Determine the [x, y] coordinate at the center of the cell enclosing the given text.  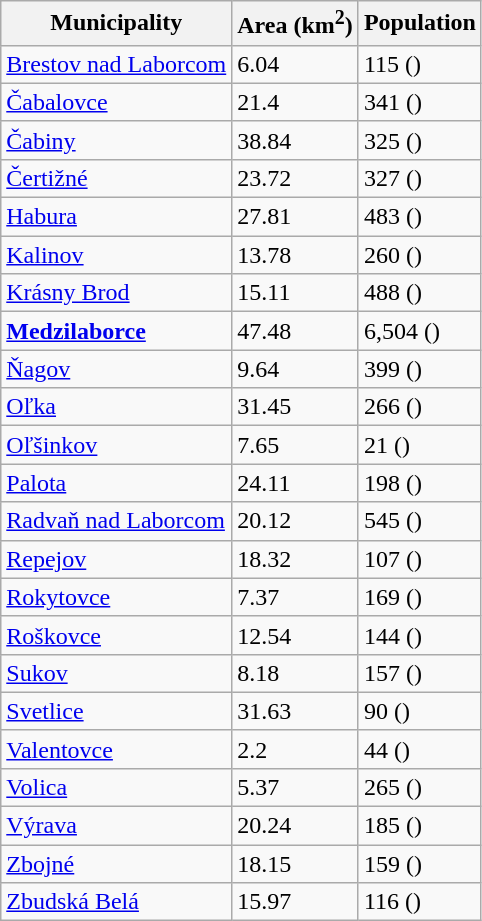
7.65 [296, 445]
198 () [420, 483]
24.11 [296, 483]
327 () [420, 178]
7.37 [296, 597]
Repejov [116, 559]
31.63 [296, 711]
21.4 [296, 102]
Zbudská Belá [116, 902]
Roškovce [116, 635]
15.11 [296, 293]
Výrava [116, 826]
Volica [116, 787]
Area (km2) [296, 24]
265 () [420, 787]
20.24 [296, 826]
6.04 [296, 64]
Habura [116, 217]
44 () [420, 749]
Čertižné [116, 178]
144 () [420, 635]
Oľka [116, 407]
38.84 [296, 140]
8.18 [296, 673]
Rokytovce [116, 597]
47.48 [296, 331]
Valentovce [116, 749]
107 () [420, 559]
12.54 [296, 635]
Svetlice [116, 711]
23.72 [296, 178]
Population [420, 24]
488 () [420, 293]
Kalinov [116, 255]
18.15 [296, 864]
545 () [420, 521]
341 () [420, 102]
Čabalovce [116, 102]
Zbojné [116, 864]
Krásny Brod [116, 293]
18.32 [296, 559]
Ňagov [116, 369]
116 () [420, 902]
27.81 [296, 217]
Municipality [116, 24]
399 () [420, 369]
483 () [420, 217]
Radvaň nad Laborcom [116, 521]
260 () [420, 255]
Čabiny [116, 140]
169 () [420, 597]
115 () [420, 64]
21 () [420, 445]
5.37 [296, 787]
Oľšinkov [116, 445]
185 () [420, 826]
13.78 [296, 255]
159 () [420, 864]
31.45 [296, 407]
325 () [420, 140]
2.2 [296, 749]
Sukov [116, 673]
Palota [116, 483]
Medzilaborce [116, 331]
Brestov nad Laborcom [116, 64]
266 () [420, 407]
9.64 [296, 369]
15.97 [296, 902]
90 () [420, 711]
6,504 () [420, 331]
157 () [420, 673]
20.12 [296, 521]
